Search for the cell housing the specified text and yield its [X, Y] center coordinate. 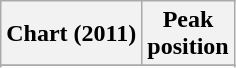
Chart (2011) [72, 34]
Peakposition [188, 34]
